Return (X, Y) of the center of cell containing provided text 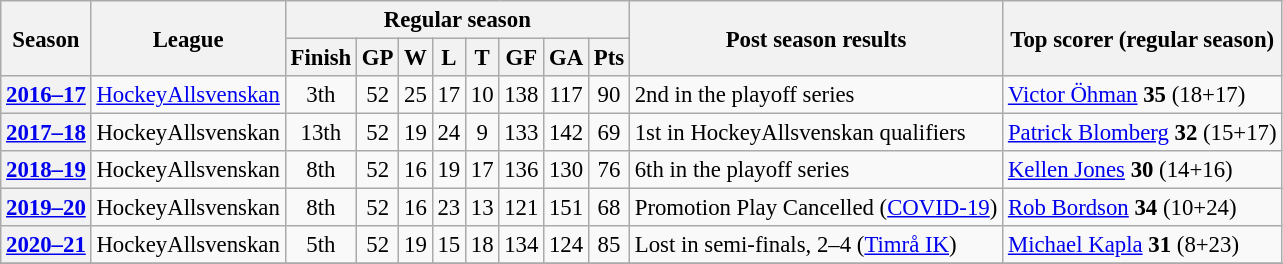
68 (608, 208)
Kellen Jones 30 (14+16) (1142, 170)
Lost in semi-finals, 2–4 (Timrå IK) (816, 245)
10 (482, 95)
W (416, 58)
2016–17 (46, 95)
69 (608, 133)
23 (448, 208)
Finish (320, 58)
GA (566, 58)
2nd in the playoff series (816, 95)
121 (522, 208)
2020–21 (46, 245)
GF (522, 58)
9 (482, 133)
85 (608, 245)
151 (566, 208)
18 (482, 245)
Victor Öhman 35 (18+17) (1142, 95)
15 (448, 245)
5th (320, 245)
24 (448, 133)
Rob Bordson 34 (10+24) (1142, 208)
124 (566, 245)
L (448, 58)
133 (522, 133)
Regular season (457, 20)
Promotion Play Cancelled (COVID-19) (816, 208)
3th (320, 95)
13 (482, 208)
Michael Kapla 31 (8+23) (1142, 245)
Post season results (816, 38)
138 (522, 95)
76 (608, 170)
13th (320, 133)
25 (416, 95)
2019–20 (46, 208)
130 (566, 170)
Patrick Blomberg 32 (15+17) (1142, 133)
Top scorer (regular season) (1142, 38)
142 (566, 133)
136 (522, 170)
League (188, 38)
1st in HockeyAllsvenskan qualifiers (816, 133)
T (482, 58)
GP (378, 58)
2018–19 (46, 170)
Season (46, 38)
Pts (608, 58)
6th in the playoff series (816, 170)
134 (522, 245)
2017–18 (46, 133)
90 (608, 95)
117 (566, 95)
